Provide the [X, Y] coordinate of the cell's center where the given text is located.  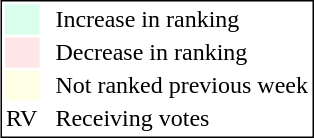
RV [21, 119]
Not ranked previous week [182, 85]
Receiving votes [182, 119]
Decrease in ranking [182, 53]
Increase in ranking [182, 19]
